Locate the cell with the specified text and output its (x, y) center coordinate. 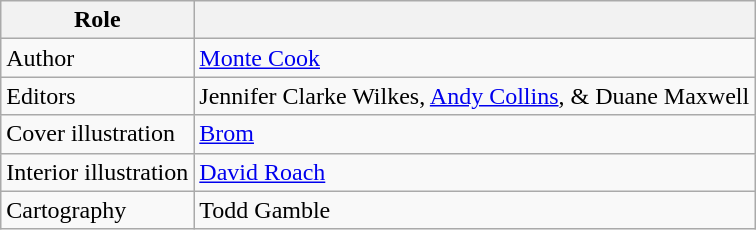
Todd Gamble (474, 210)
Interior illustration (98, 172)
David Roach (474, 172)
Author (98, 58)
Monte Cook (474, 58)
Cartography (98, 210)
Brom (474, 134)
Editors (98, 96)
Role (98, 20)
Cover illustration (98, 134)
Jennifer Clarke Wilkes, Andy Collins, & Duane Maxwell (474, 96)
